Output the (x, y) coordinate of the center of the cell containing the given text.  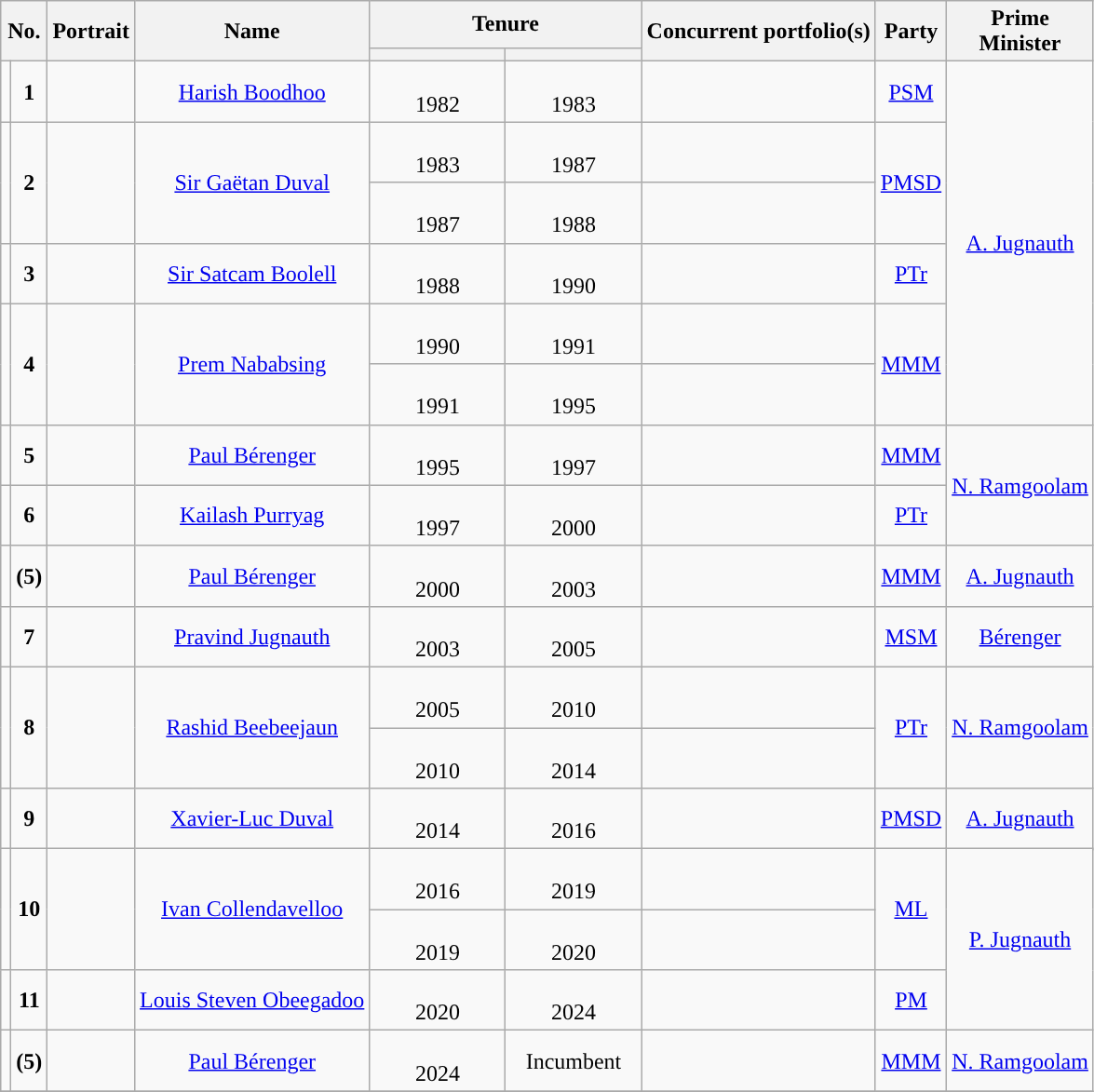
MSM (911, 637)
ML (911, 910)
PSM (911, 91)
8 (30, 727)
Prem Nababsing (252, 364)
Ivan Collendavelloo (252, 910)
6 (30, 516)
Rashid Beebeejaun (252, 727)
4 (30, 364)
1 (30, 91)
Incumbent (574, 1061)
PrimeMinister (1020, 32)
P. Jugnauth (1020, 940)
No. (24, 32)
Kailash Purryag (252, 516)
Party (911, 32)
Bérenger (1020, 637)
Portrait (91, 32)
5 (30, 454)
2 (30, 182)
Sir Gaëtan Duval (252, 182)
10 (30, 910)
Louis Steven Obeegadoo (252, 1000)
Tenure (506, 24)
Concurrent portfolio(s) (758, 32)
11 (30, 1000)
1982 (438, 91)
3 (30, 274)
Xavier-Luc Duval (252, 819)
Sir Satcam Boolell (252, 274)
7 (30, 637)
9 (30, 819)
PM (911, 1000)
Name (252, 32)
Harish Boodhoo (252, 91)
Pravind Jugnauth (252, 637)
